Capture the cell that displays the provided text and extract its (X, Y) central coordinate. 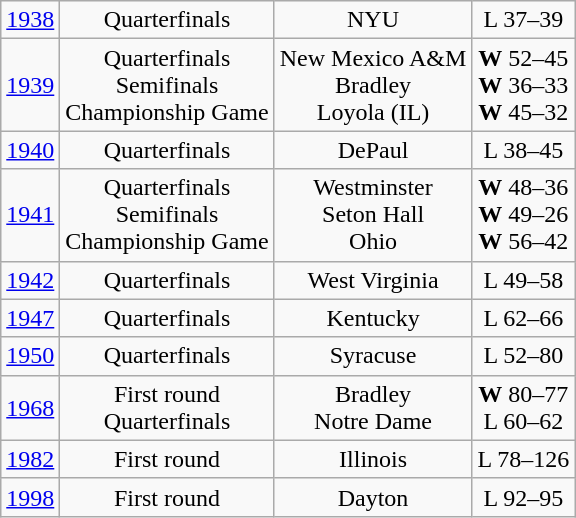
Syracuse (373, 356)
W 48–36W 49–26W 56–42 (524, 215)
BradleyNotre Dame (373, 408)
DePaul (373, 150)
Dayton (373, 497)
NYU (373, 20)
1947 (30, 318)
1938 (30, 20)
1968 (30, 408)
1939 (30, 85)
Kentucky (373, 318)
New Mexico A&MBradleyLoyola (IL) (373, 85)
L 37–39 (524, 20)
L 78–126 (524, 459)
1941 (30, 215)
1950 (30, 356)
L 92–95 (524, 497)
L 38–45 (524, 150)
West Virginia (373, 280)
1942 (30, 280)
L 62–66 (524, 318)
First roundQuarterfinals (167, 408)
WestminsterSeton HallOhio (373, 215)
Illinois (373, 459)
L 52–80 (524, 356)
1940 (30, 150)
1998 (30, 497)
W 52–45W 36–33W 45–32 (524, 85)
1982 (30, 459)
L 49–58 (524, 280)
W 80–77L 60–62 (524, 408)
